Return [X, Y] of the center of cell containing provided text 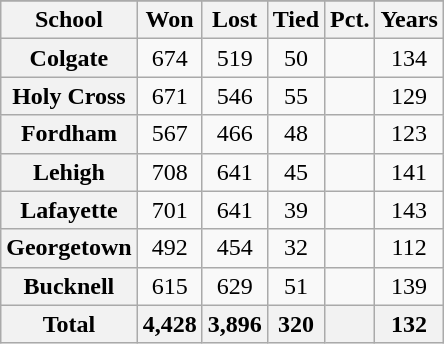
674 [170, 58]
320 [296, 324]
School [69, 20]
567 [170, 134]
50 [296, 58]
141 [409, 172]
48 [296, 134]
134 [409, 58]
Lost [234, 20]
Holy Cross [69, 96]
132 [409, 324]
55 [296, 96]
Lehigh [69, 172]
708 [170, 172]
615 [170, 286]
129 [409, 96]
671 [170, 96]
123 [409, 134]
39 [296, 210]
3,896 [234, 324]
45 [296, 172]
Georgetown [69, 248]
4,428 [170, 324]
466 [234, 134]
701 [170, 210]
112 [409, 248]
Tied [296, 20]
32 [296, 248]
Total [69, 324]
Lafayette [69, 210]
629 [234, 286]
Years [409, 20]
454 [234, 248]
143 [409, 210]
546 [234, 96]
519 [234, 58]
Fordham [69, 134]
139 [409, 286]
Bucknell [69, 286]
Won [170, 20]
Pct. [350, 20]
Colgate [69, 58]
492 [170, 248]
51 [296, 286]
